Scan for the cell matching the given text and deliver its (X, Y) coordinate at center. 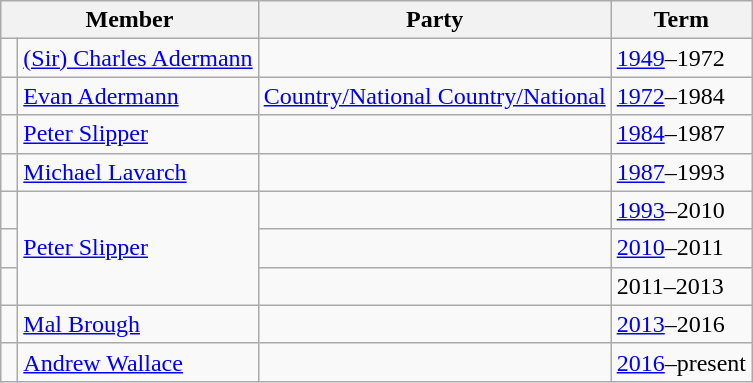
Michael Lavarch (138, 172)
2010–2011 (681, 248)
Term (681, 20)
1984–1987 (681, 134)
Evan Adermann (138, 96)
1993–2010 (681, 210)
Andrew Wallace (138, 362)
Mal Brough (138, 324)
1972–1984 (681, 96)
Member (130, 20)
Party (434, 20)
2013–2016 (681, 324)
2016–present (681, 362)
1949–1972 (681, 58)
Country/National Country/National (434, 96)
2011–2013 (681, 286)
(Sir) Charles Adermann (138, 58)
1987–1993 (681, 172)
